Find where the given text appears and provide that cell's center as [x, y] coordinate. 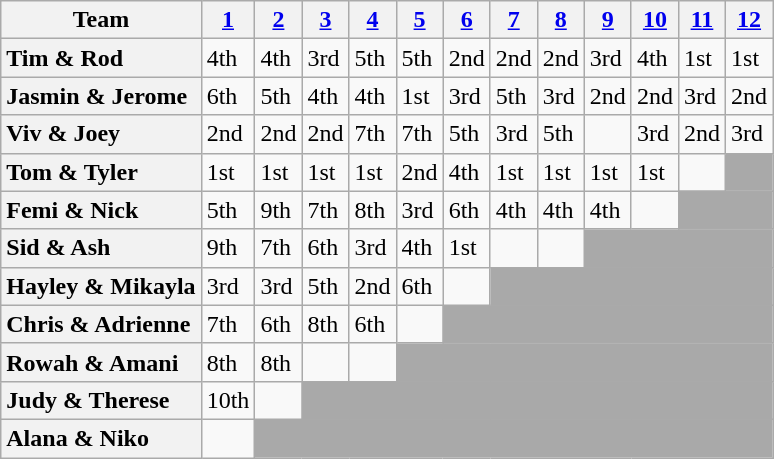
10 [654, 20]
11 [702, 20]
4 [372, 20]
Rowah & Amani [101, 362]
Sid & Ash [101, 248]
Jasmin & Jerome [101, 96]
Hayley & Mikayla [101, 286]
3 [326, 20]
Femi & Nick [101, 210]
2 [278, 20]
1 [228, 20]
Tim & Rod [101, 58]
12 [750, 20]
9 [608, 20]
Alana & Niko [101, 438]
10th [228, 400]
Team [101, 20]
6 [466, 20]
Tom & Tyler [101, 172]
Judy & Therese [101, 400]
8 [560, 20]
7 [514, 20]
Viv & Joey [101, 134]
Chris & Adrienne [101, 324]
5 [420, 20]
